Output the [x, y] coordinate of the center of the cell containing the given text.  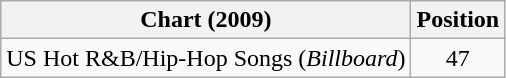
Chart (2009) [206, 20]
US Hot R&B/Hip-Hop Songs (Billboard) [206, 58]
47 [458, 58]
Position [458, 20]
